Search for the cell housing the specified text and yield its [X, Y] center coordinate. 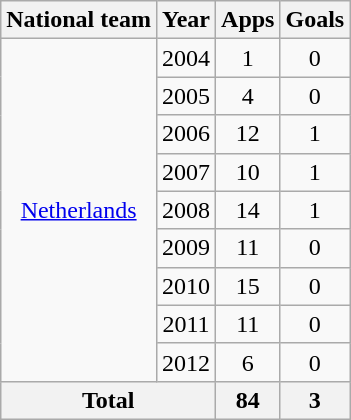
Total [108, 400]
2009 [186, 248]
2004 [186, 58]
Netherlands [79, 210]
2011 [186, 324]
Apps [248, 20]
4 [248, 96]
6 [248, 362]
2005 [186, 96]
Year [186, 20]
15 [248, 286]
10 [248, 172]
14 [248, 210]
2007 [186, 172]
2006 [186, 134]
2012 [186, 362]
2008 [186, 210]
2010 [186, 286]
12 [248, 134]
3 [315, 400]
84 [248, 400]
National team [79, 20]
Goals [315, 20]
